For the text-containing cell, return its midpoint in [X, Y] coordinate format. 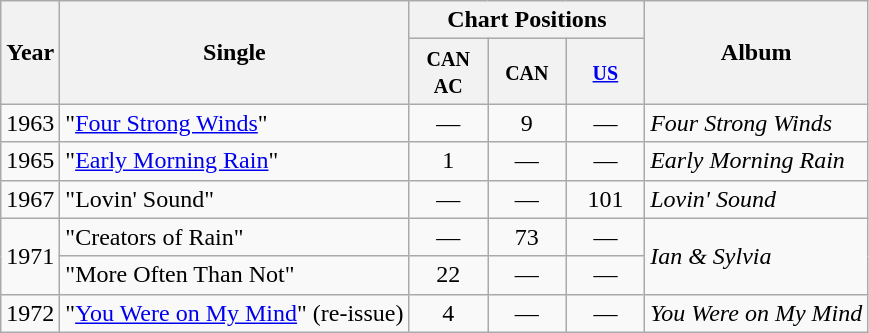
Album [756, 52]
Single [234, 52]
1965 [30, 161]
CAN [528, 72]
101 [606, 199]
1 [448, 161]
"More Often Than Not" [234, 275]
"Early Morning Rain" [234, 161]
1972 [30, 313]
4 [448, 313]
Ian & Sylvia [756, 256]
9 [528, 123]
73 [528, 237]
"Four Strong Winds" [234, 123]
"You Were on My Mind" (re-issue) [234, 313]
You Were on My Mind [756, 313]
"Creators of Rain" [234, 237]
22 [448, 275]
Year [30, 52]
Four Strong Winds [756, 123]
Chart Positions [527, 20]
1971 [30, 256]
Lovin' Sound [756, 199]
"Lovin' Sound" [234, 199]
1963 [30, 123]
CAN AC [448, 72]
Early Morning Rain [756, 161]
1967 [30, 199]
US [606, 72]
